For the text-containing cell, return its midpoint in [x, y] coordinate format. 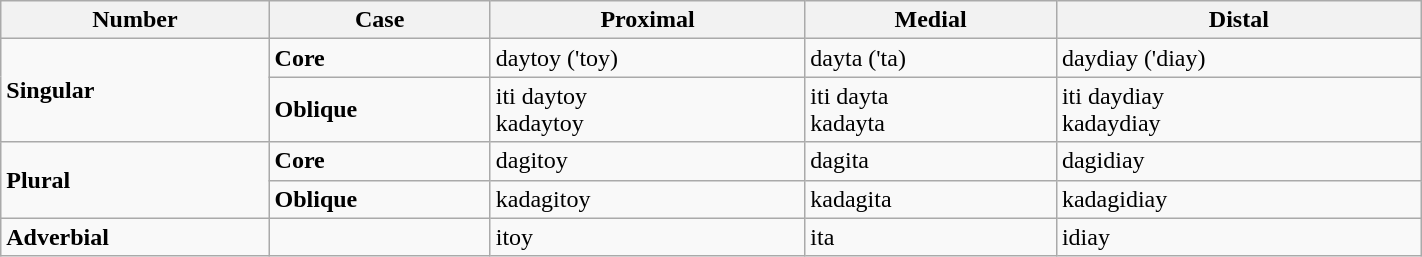
dagidiay [1238, 161]
idiay [1238, 237]
iti daytakadayta [931, 110]
dagitoy [648, 161]
dayta ('ta) [931, 58]
kadagita [931, 199]
Singular [135, 90]
Distal [1238, 20]
Adverbial [135, 237]
daydiay ('diay) [1238, 58]
itoy [648, 237]
iti daytoykadaytoy [648, 110]
iti daydiaykadaydiay [1238, 110]
Case [380, 20]
Medial [931, 20]
Proximal [648, 20]
daytoy ('toy) [648, 58]
dagita [931, 161]
Plural [135, 180]
kadagidiay [1238, 199]
ita [931, 237]
kadagitoy [648, 199]
Number [135, 20]
